Output the (X, Y) coordinate of the center of the cell containing the given text.  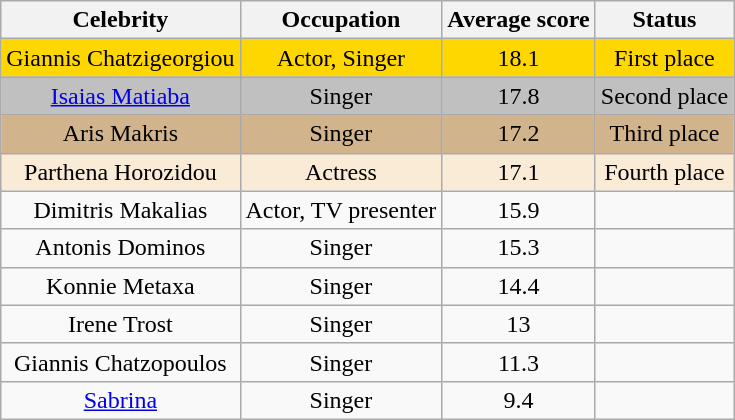
13 (518, 324)
Actress (341, 172)
Celebrity (120, 20)
Antonis Dominos (120, 248)
Parthena Horozidou (120, 172)
Second place (664, 96)
Dimitris Makalias (120, 210)
9.4 (518, 400)
15.9 (518, 210)
Irene Trost (120, 324)
Giannis Chatzopoulos (120, 362)
First place (664, 58)
18.1 (518, 58)
Third place (664, 134)
Konnie Metaxa (120, 286)
Giannis Chatzigeorgiou (120, 58)
Sabrina (120, 400)
Actor, Singer (341, 58)
Isaias Matiaba (120, 96)
17.8 (518, 96)
Average score (518, 20)
Occupation (341, 20)
Actor, TV presenter (341, 210)
17.1 (518, 172)
Status (664, 20)
Aris Makris (120, 134)
17.2 (518, 134)
15.3 (518, 248)
14.4 (518, 286)
Fourth place (664, 172)
11.3 (518, 362)
